Detect which cell encompasses the target text, then output its [X, Y] center coordinate. 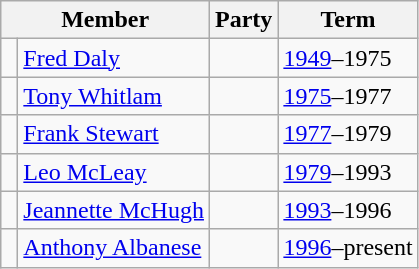
1975–1977 [348, 96]
1996–present [348, 248]
Anthony Albanese [114, 248]
Member [106, 20]
Party [243, 20]
Leo McLeay [114, 172]
1979–1993 [348, 172]
1949–1975 [348, 58]
1993–1996 [348, 210]
Frank Stewart [114, 134]
1977–1979 [348, 134]
Tony Whitlam [114, 96]
Fred Daly [114, 58]
Jeannette McHugh [114, 210]
Term [348, 20]
